Provide the (X, Y) coordinate of the cell's center where the given text is located.  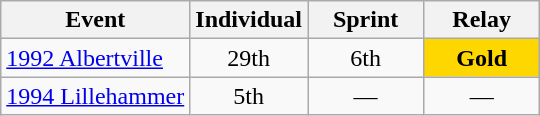
Individual (249, 20)
1992 Albertville (96, 58)
Relay (482, 20)
Sprint (366, 20)
29th (249, 58)
5th (249, 96)
Event (96, 20)
6th (366, 58)
Gold (482, 58)
1994 Lillehammer (96, 96)
